From the cell containing the given text, extract its center point as [x, y] coordinate. 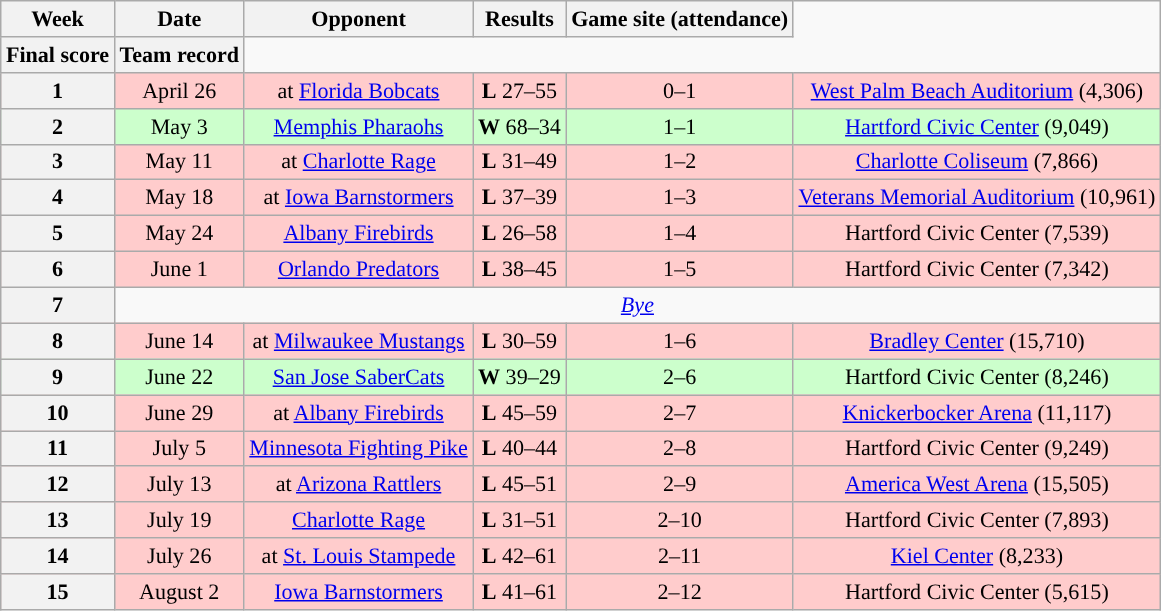
Memphis Pharaohs [358, 126]
L 30–59 [520, 341]
Bradley Center (15,710) [976, 341]
L 31–49 [520, 162]
at St. Louis Stampede [358, 556]
1–3 [680, 198]
Hartford Civic Center (7,342) [976, 269]
Opponent [358, 18]
at Albany Firebirds [358, 412]
Results [520, 18]
5 [58, 233]
1–1 [680, 126]
Hartford Civic Center (7,539) [976, 233]
June 14 [179, 341]
2–11 [680, 556]
6 [58, 269]
June 22 [179, 377]
Bye [637, 305]
Hartford Civic Center (9,249) [976, 448]
1 [58, 90]
May 24 [179, 233]
W 68–34 [520, 126]
Final score [58, 54]
Kiel Center (8,233) [976, 556]
1–6 [680, 341]
May 18 [179, 198]
Albany Firebirds [358, 233]
2–9 [680, 484]
Date [179, 18]
Charlotte Rage [358, 520]
July 5 [179, 448]
L 41–61 [520, 591]
Game site (attendance) [680, 18]
July 13 [179, 484]
August 2 [179, 591]
15 [58, 591]
7 [58, 305]
June 1 [179, 269]
0–1 [680, 90]
L 27–55 [520, 90]
2–8 [680, 448]
America West Arena (15,505) [976, 484]
1–4 [680, 233]
12 [58, 484]
L 45–51 [520, 484]
13 [58, 520]
2–12 [680, 591]
at Milwaukee Mustangs [358, 341]
June 29 [179, 412]
L 26–58 [520, 233]
April 26 [179, 90]
1–5 [680, 269]
Iowa Barnstormers [358, 591]
Hartford Civic Center (8,246) [976, 377]
West Palm Beach Auditorium (4,306) [976, 90]
3 [58, 162]
L 40–44 [520, 448]
L 31–51 [520, 520]
L 38–45 [520, 269]
July 26 [179, 556]
Knickerbocker Arena (11,117) [976, 412]
Charlotte Coliseum (7,866) [976, 162]
May 3 [179, 126]
July 19 [179, 520]
L 45–59 [520, 412]
Hartford Civic Center (7,893) [976, 520]
Team record [179, 54]
May 11 [179, 162]
Hartford Civic Center (5,615) [976, 591]
Orlando Predators [358, 269]
10 [58, 412]
Veterans Memorial Auditorium (10,961) [976, 198]
14 [58, 556]
2–7 [680, 412]
2–10 [680, 520]
San Jose SaberCats [358, 377]
1–2 [680, 162]
at Florida Bobcats [358, 90]
Minnesota Fighting Pike [358, 448]
2 [58, 126]
4 [58, 198]
W 39–29 [520, 377]
2–6 [680, 377]
Week [58, 18]
Hartford Civic Center (9,049) [976, 126]
at Arizona Rattlers [358, 484]
8 [58, 341]
L 42–61 [520, 556]
at Iowa Barnstormers [358, 198]
L 37–39 [520, 198]
11 [58, 448]
9 [58, 377]
at Charlotte Rage [358, 162]
